Extract the [x, y] coordinate from the center of the cell holding the provided text.  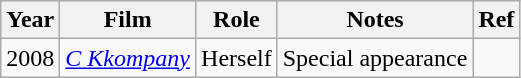
Notes [375, 20]
Role [237, 20]
Ref [496, 20]
Year [30, 20]
Film [128, 20]
2008 [30, 58]
Herself [237, 58]
Special appearance [375, 58]
C Kkompany [128, 58]
